Detect which cell encompasses the target text, then output its (x, y) center coordinate. 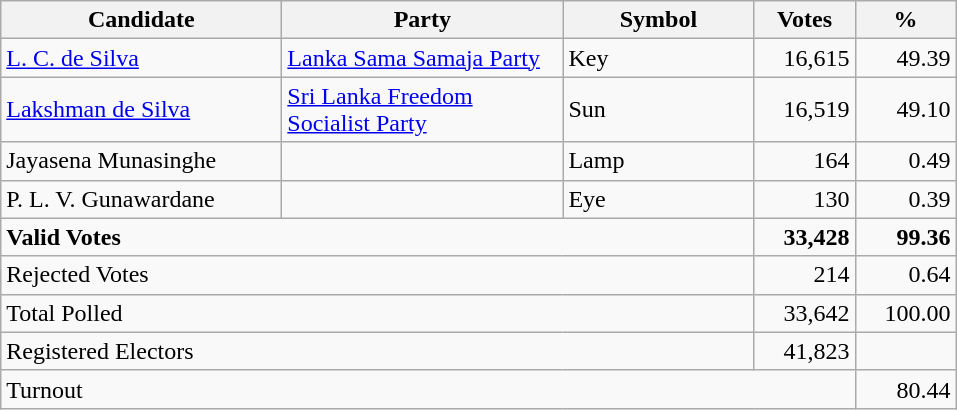
Registered Electors (378, 351)
Total Polled (378, 313)
Turnout (428, 389)
99.36 (906, 237)
L. C. de Silva (142, 58)
Eye (658, 199)
Lamp (658, 161)
Votes (804, 20)
% (906, 20)
Party (422, 20)
P. L. V. Gunawardane (142, 199)
49.39 (906, 58)
Lanka Sama Samaja Party (422, 58)
Symbol (658, 20)
41,823 (804, 351)
Sun (658, 110)
0.39 (906, 199)
0.64 (906, 275)
Sri Lanka Freedom Socialist Party (422, 110)
49.10 (906, 110)
33,428 (804, 237)
Valid Votes (378, 237)
16,615 (804, 58)
164 (804, 161)
33,642 (804, 313)
Jayasena Munasinghe (142, 161)
16,519 (804, 110)
Key (658, 58)
130 (804, 199)
214 (804, 275)
Candidate (142, 20)
0.49 (906, 161)
80.44 (906, 389)
Rejected Votes (378, 275)
Lakshman de Silva (142, 110)
100.00 (906, 313)
